For the text-containing cell, return its midpoint in (x, y) coordinate format. 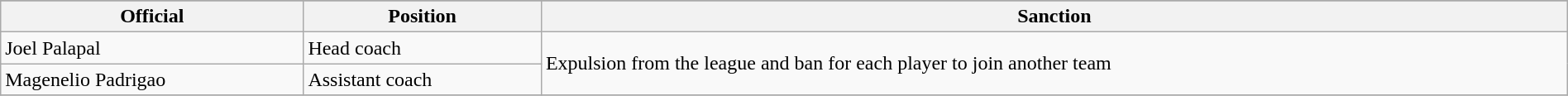
Position (423, 17)
Magenelio Padrigao (152, 79)
Official (152, 17)
Joel Palapal (152, 48)
Expulsion from the league and ban for each player to join another team (1054, 64)
Sanction (1054, 17)
Assistant coach (423, 79)
Head coach (423, 48)
